From the cell containing the given text, extract its center point as (X, Y) coordinate. 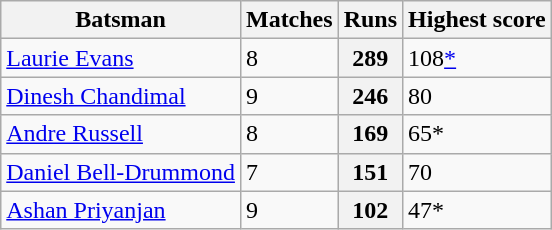
Runs (370, 20)
Highest score (478, 20)
47* (478, 210)
Batsman (121, 20)
Laurie Evans (121, 58)
Daniel Bell-Drummond (121, 172)
102 (370, 210)
65* (478, 134)
70 (478, 172)
151 (370, 172)
108* (478, 58)
Ashan Priyanjan (121, 210)
7 (289, 172)
Dinesh Chandimal (121, 96)
Andre Russell (121, 134)
289 (370, 58)
246 (370, 96)
Matches (289, 20)
169 (370, 134)
80 (478, 96)
